Return (X, Y) of the center of cell containing provided text 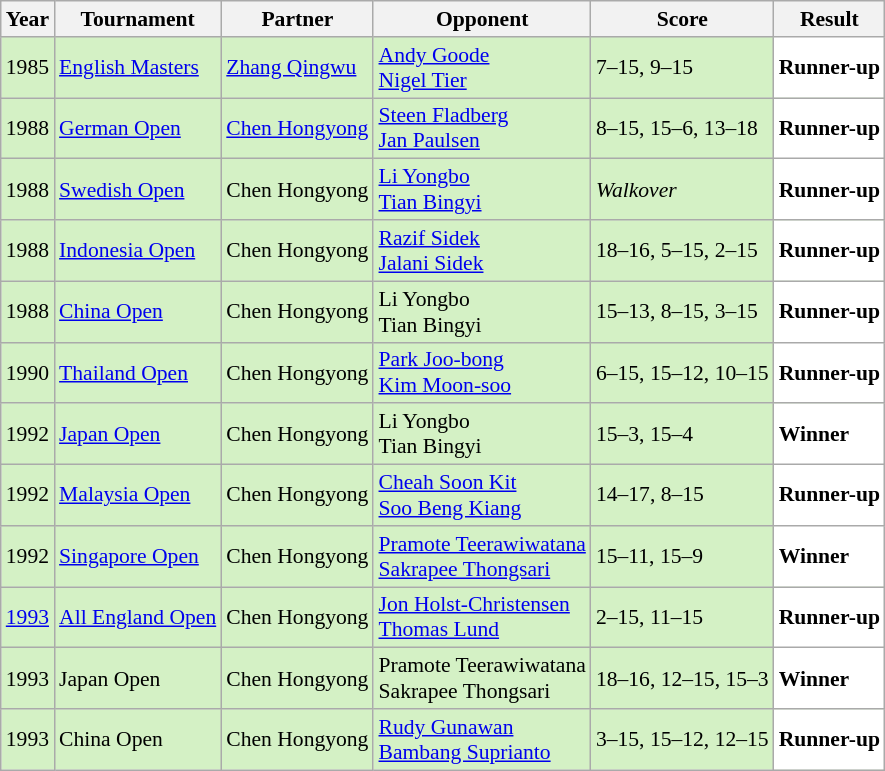
Result (830, 19)
Rudy Gunawan Bambang Suprianto (482, 740)
18–16, 5–15, 2–15 (682, 250)
Thailand Open (138, 372)
Andy Goode Nigel Tier (482, 68)
2–15, 11–15 (682, 618)
Zhang Qingwu (297, 68)
1985 (28, 68)
Razif Sidek Jalani Sidek (482, 250)
8–15, 15–6, 13–18 (682, 128)
3–15, 15–12, 12–15 (682, 740)
English Masters (138, 68)
Score (682, 19)
Indonesia Open (138, 250)
15–13, 8–15, 3–15 (682, 312)
Jon Holst-Christensen Thomas Lund (482, 618)
18–16, 12–15, 15–3 (682, 678)
Year (28, 19)
Malaysia Open (138, 496)
Cheah Soon Kit Soo Beng Kiang (482, 496)
Swedish Open (138, 190)
7–15, 9–15 (682, 68)
Walkover (682, 190)
15–11, 15–9 (682, 556)
6–15, 15–12, 10–15 (682, 372)
Partner (297, 19)
Park Joo-bong Kim Moon-soo (482, 372)
1990 (28, 372)
15–3, 15–4 (682, 434)
German Open (138, 128)
Opponent (482, 19)
All England Open (138, 618)
14–17, 8–15 (682, 496)
Singapore Open (138, 556)
Tournament (138, 19)
Steen Fladberg Jan Paulsen (482, 128)
